Pinpoint the cell where the given text exists, returning its (X, Y) midpoint coordinate. 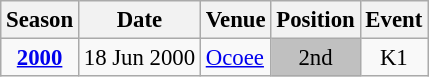
2nd (316, 58)
Event (394, 20)
Ocoee (236, 58)
2000 (40, 58)
Venue (236, 20)
K1 (394, 58)
Position (316, 20)
Date (139, 20)
Season (40, 20)
18 Jun 2000 (139, 58)
